Extract the [X, Y] coordinate from the center of the cell holding the provided text.  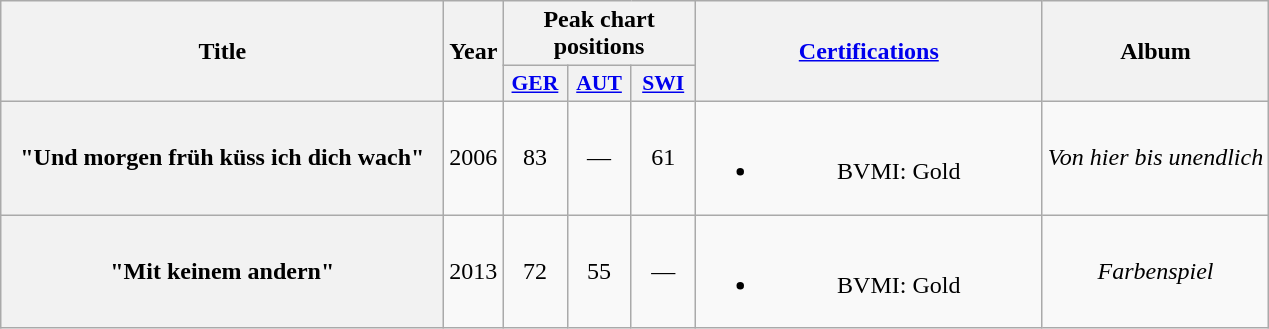
AUT [599, 84]
83 [535, 158]
2013 [474, 270]
Von hier bis unendlich [1155, 158]
2006 [474, 158]
Title [222, 52]
Peak chart positions [599, 34]
55 [599, 270]
Certifications [868, 52]
"Mit keinem andern" [222, 270]
Farbenspiel [1155, 270]
SWI [663, 84]
GER [535, 84]
"Und morgen früh küss ich dich wach" [222, 158]
Year [474, 52]
Album [1155, 52]
61 [663, 158]
72 [535, 270]
